Identify which cell holds the provided text, then report its (X, Y) central coordinate. 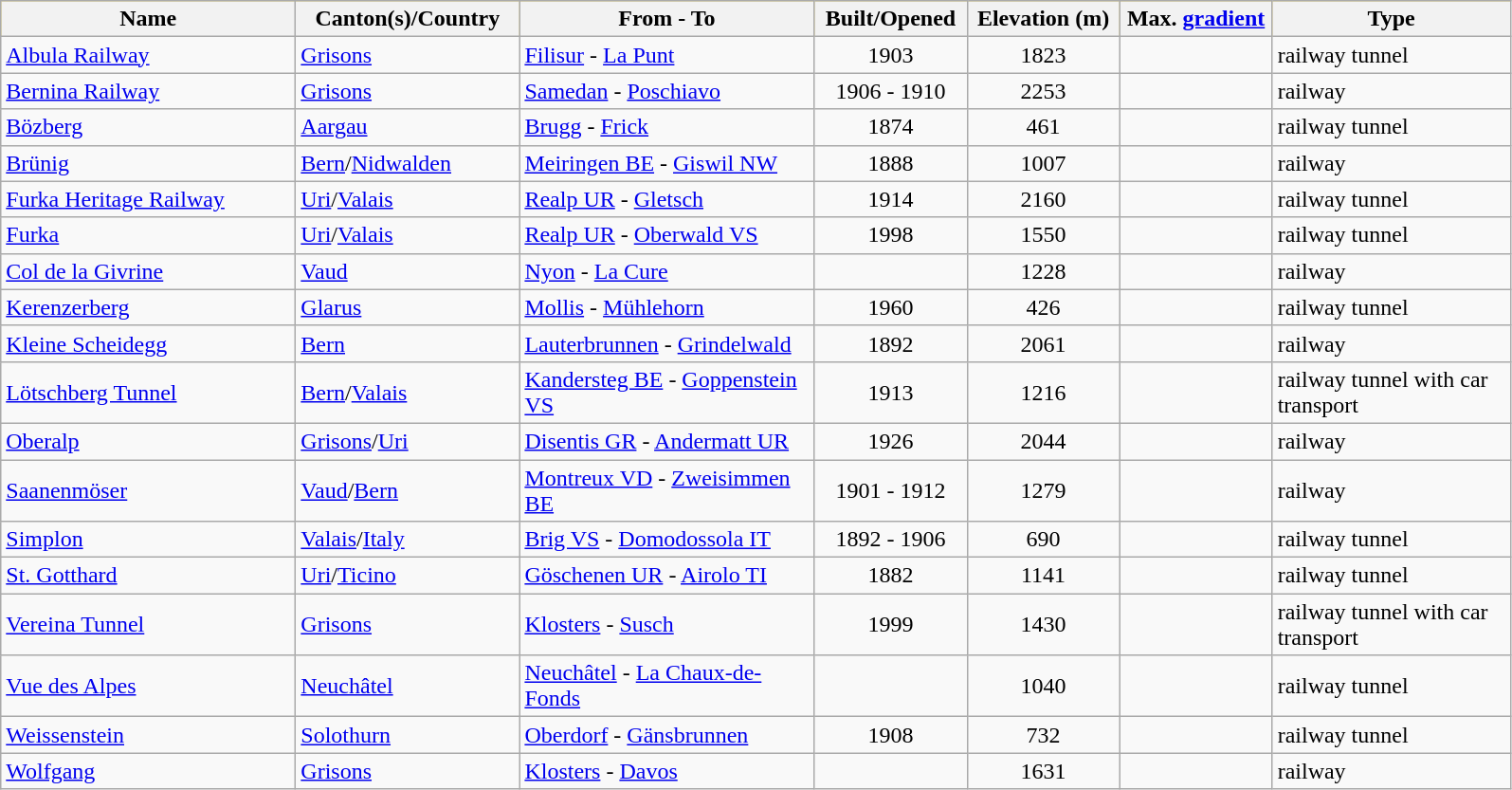
461 (1043, 127)
Max. gradient (1196, 19)
Canton(s)/Country (408, 19)
690 (1043, 540)
Lauterbrunnen - Grindelwald (667, 343)
Valais/Italy (408, 540)
1874 (891, 127)
Grisons/Uri (408, 441)
Brünig (148, 163)
1908 (891, 735)
Klosters - Davos (667, 771)
1430 (1043, 624)
1960 (891, 307)
Göschenen UR - Airolo TI (667, 576)
Bözberg (148, 127)
Type (1392, 19)
1823 (1043, 55)
1926 (891, 441)
Kandersteg BE - Goppenstein VS (667, 393)
Vereina Tunnel (148, 624)
Simplon (148, 540)
From - To (667, 19)
Bernina Railway (148, 91)
1882 (891, 576)
Col de la Givrine (148, 271)
Wolfgang (148, 771)
1914 (891, 199)
Vue des Alpes (148, 687)
Weissenstein (148, 735)
Bern (408, 343)
Name (148, 19)
2061 (1043, 343)
1279 (1043, 489)
Klosters - Susch (667, 624)
Filisur - La Punt (667, 55)
1040 (1043, 687)
1913 (891, 393)
Samedan - Poschiavo (667, 91)
Brugg - Frick (667, 127)
Furka (148, 235)
Oberalp (148, 441)
Built/Opened (891, 19)
2160 (1043, 199)
1906 - 1910 (891, 91)
1141 (1043, 576)
Solothurn (408, 735)
Neuchâtel - La Chaux-de-Fonds (667, 687)
St. Gotthard (148, 576)
Montreux VD - Zweisimmen BE (667, 489)
1892 (891, 343)
Mollis - Mühlehorn (667, 307)
Nyon - La Cure (667, 271)
1631 (1043, 771)
Oberdorf - Gänsbrunnen (667, 735)
1892 - 1906 (891, 540)
Lötschberg Tunnel (148, 393)
1228 (1043, 271)
Vaud (408, 271)
Uri/Ticino (408, 576)
Kleine Scheidegg (148, 343)
1998 (891, 235)
Realp UR - Gletsch (667, 199)
Disentis GR - Andermatt UR (667, 441)
732 (1043, 735)
1550 (1043, 235)
Furka Heritage Railway (148, 199)
Elevation (m) (1043, 19)
1903 (891, 55)
Kerenzerberg (148, 307)
Aargau (408, 127)
1216 (1043, 393)
Neuchâtel (408, 687)
Albula Railway (148, 55)
1999 (891, 624)
2044 (1043, 441)
1007 (1043, 163)
Meiringen BE - Giswil NW (667, 163)
1888 (891, 163)
1901 - 1912 (891, 489)
Glarus (408, 307)
Bern/Nidwalden (408, 163)
Bern/Valais (408, 393)
Realp UR - Oberwald VS (667, 235)
426 (1043, 307)
2253 (1043, 91)
Saanenmöser (148, 489)
Vaud/Bern (408, 489)
Brig VS - Domodossola IT (667, 540)
